Capture the cell that displays the provided text and extract its [x, y] central coordinate. 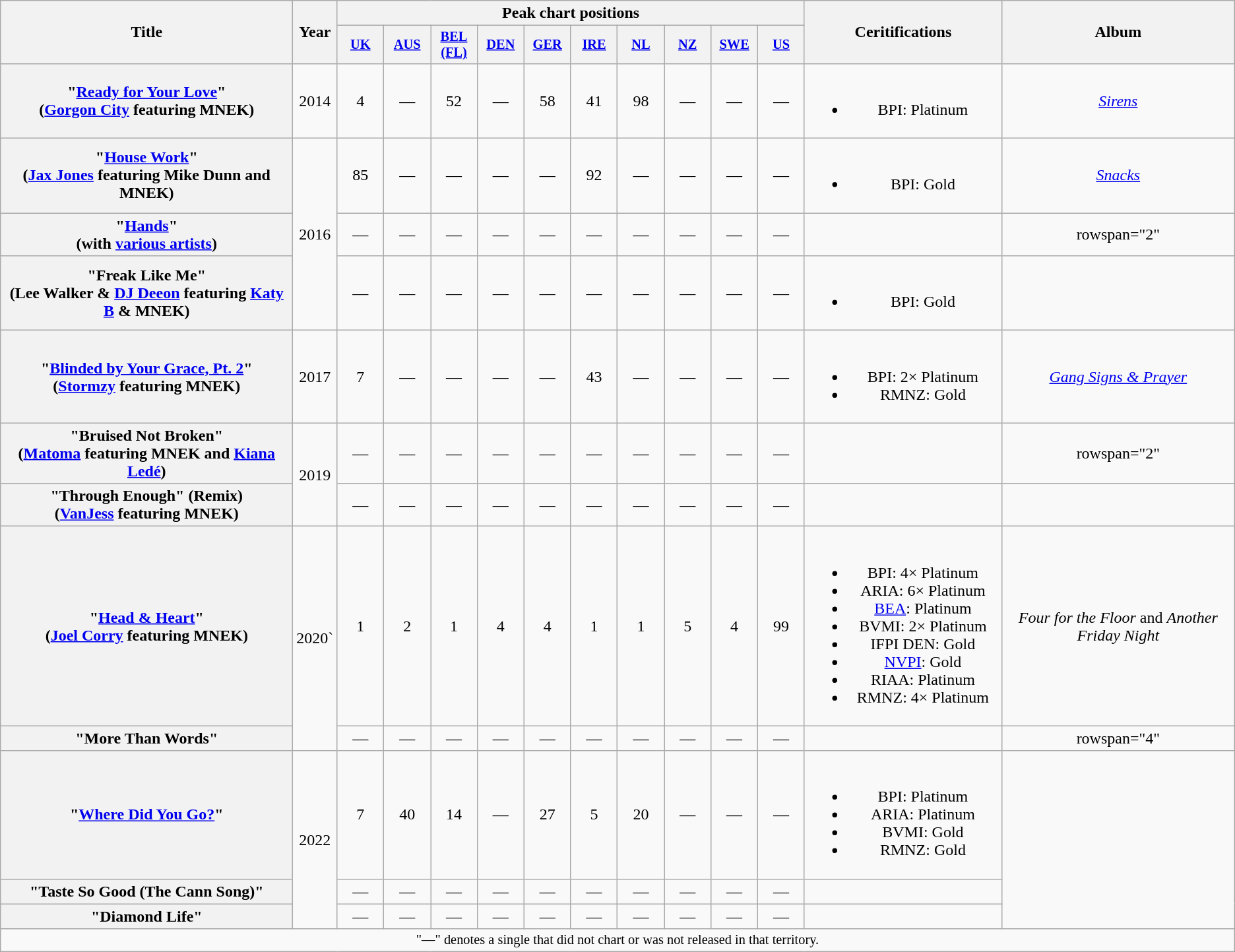
NZ [687, 45]
20 [641, 815]
2022 [315, 840]
"Bruised Not Broken"(Matoma featuring MNEK and Kiana Ledé) [146, 453]
"Diamond Life" [146, 916]
40 [408, 815]
2020` [315, 639]
99 [781, 626]
27 [548, 815]
14 [454, 815]
43 [594, 377]
"Freak Like Me"(Lee Walker & DJ Deeon featuring Katy B & MNEK) [146, 293]
"Blinded by Your Grace, Pt. 2"(Stormzy featuring MNEK) [146, 377]
BPI: Platinum [902, 100]
Snacks [1118, 175]
2014 [315, 100]
Gang Signs & Prayer [1118, 377]
NL [641, 45]
"Hands"(with various artists) [146, 235]
GER [548, 45]
IRE [594, 45]
"Where Did You Go?" [146, 815]
Peak chart positions [571, 13]
2016 [315, 235]
"House Work"(Jax Jones featuring Mike Dunn and MNEK) [146, 175]
SWE [735, 45]
"—" denotes a single that did not chart or was not released in that territory. [617, 940]
92 [594, 175]
US [781, 45]
Four for the Floor and Another Friday Night [1118, 626]
58 [548, 100]
BPI: PlatinumARIA: PlatinumBVMI: GoldRMNZ: Gold [902, 815]
"Ready for Your Love"(Gorgon City featuring MNEK) [146, 100]
"More Than Words" [146, 738]
Year [315, 32]
UK [360, 45]
2017 [315, 377]
Album [1118, 32]
BPI: 4× PlatinumARIA: 6× PlatinumBEA: PlatinumBVMI: 2× PlatinumIFPI DEN: GoldNVPI: GoldRIAA: PlatinumRMNZ: 4× Platinum [902, 626]
rowspan="4" [1118, 738]
41 [594, 100]
Ceritifications [902, 32]
AUS [408, 45]
Sirens [1118, 100]
"Head & Heart"(Joel Corry featuring MNEK) [146, 626]
BEL(FL) [454, 45]
98 [641, 100]
2019 [315, 475]
85 [360, 175]
"Through Enough" (Remix)(VanJess featuring MNEK) [146, 505]
DEN [500, 45]
Title [146, 32]
2 [408, 626]
52 [454, 100]
"Taste So Good (The Cann Song)" [146, 891]
BPI: 2× PlatinumRMNZ: Gold [902, 377]
